Locate the cell with the specified text and output its (X, Y) center coordinate. 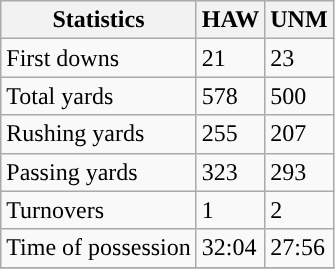
2 (299, 210)
Turnovers (99, 210)
207 (299, 134)
500 (299, 96)
293 (299, 172)
HAW (230, 20)
27:56 (299, 248)
Time of possession (99, 248)
578 (230, 96)
21 (230, 58)
23 (299, 58)
32:04 (230, 248)
First downs (99, 58)
Statistics (99, 20)
1 (230, 210)
Rushing yards (99, 134)
Passing yards (99, 172)
UNM (299, 20)
323 (230, 172)
Total yards (99, 96)
255 (230, 134)
